Return the (X, Y) coordinate for the center point of the cell that contains the specified text.  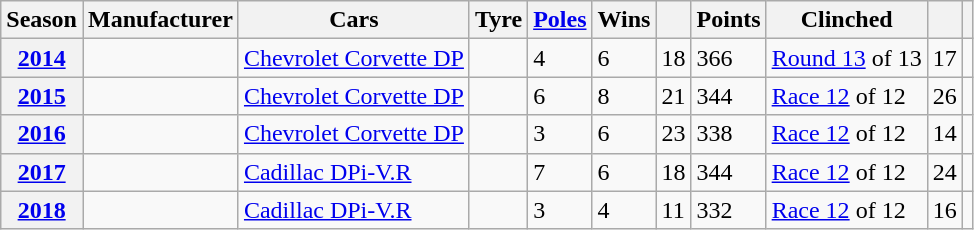
Manufacturer (160, 20)
Clinched (846, 20)
Cars (354, 20)
2018 (42, 210)
Wins (624, 20)
2015 (42, 96)
Tyre (498, 20)
23 (674, 134)
2017 (42, 172)
26 (944, 96)
332 (728, 210)
16 (944, 210)
Poles (560, 20)
8 (624, 96)
14 (944, 134)
Round 13 of 13 (846, 58)
338 (728, 134)
2016 (42, 134)
2014 (42, 58)
17 (944, 58)
Season (42, 20)
21 (674, 96)
Points (728, 20)
24 (944, 172)
11 (674, 210)
366 (728, 58)
7 (560, 172)
